Provide the [X, Y] coordinate of the cell's center where the given text is located.  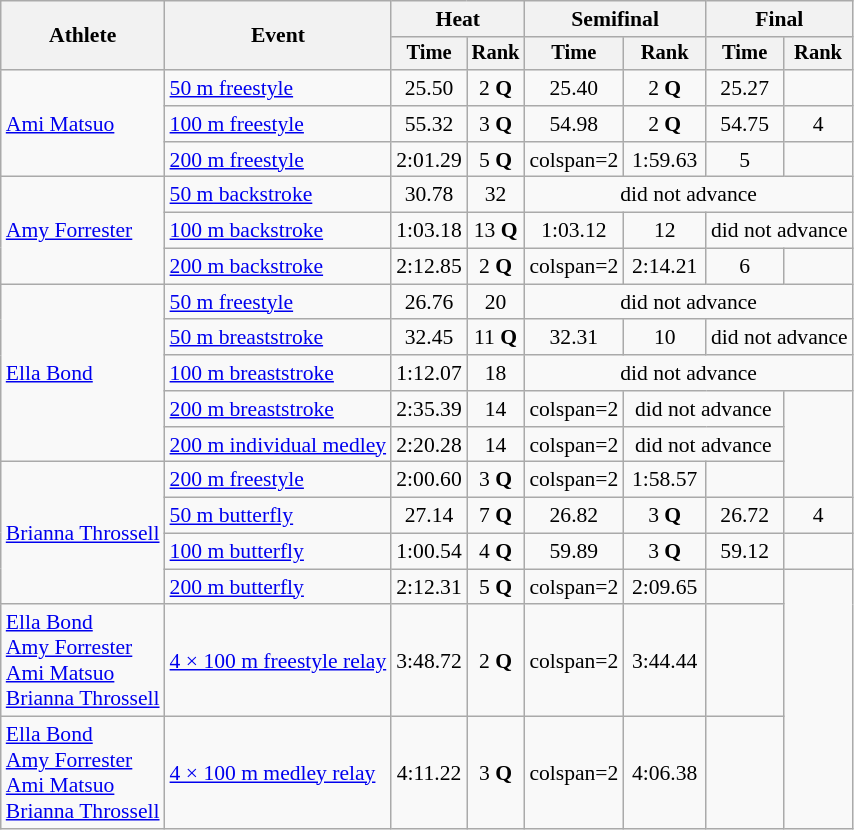
12 [664, 231]
100 m backstroke [278, 231]
4:11.22 [428, 773]
6 [744, 267]
26.76 [428, 302]
3:48.72 [428, 661]
4 Q [496, 552]
50 m butterfly [278, 516]
Event [278, 36]
Semifinal [615, 19]
4 × 100 m medley relay [278, 773]
25.50 [428, 88]
Athlete [83, 36]
200 m individual medley [278, 445]
2:20.28 [428, 445]
32.31 [574, 338]
1:03.12 [574, 231]
54.75 [744, 124]
100 m butterfly [278, 552]
54.98 [574, 124]
2:00.60 [428, 480]
10 [664, 338]
20 [496, 302]
100 m breaststroke [278, 373]
200 m butterfly [278, 587]
26.82 [574, 516]
2:14.21 [664, 267]
32 [496, 195]
50 m breaststroke [278, 338]
11 Q [496, 338]
2:12.85 [428, 267]
Ella Bond [83, 373]
1:59.63 [664, 160]
1:03.18 [428, 231]
25.40 [574, 88]
Brianna Throssell [83, 533]
7 Q [496, 516]
200 m backstroke [278, 267]
Heat [458, 19]
100 m freestyle [278, 124]
4:06.38 [664, 773]
4 × 100 m freestyle relay [278, 661]
3:44.44 [664, 661]
2:35.39 [428, 409]
55.32 [428, 124]
59.89 [574, 552]
1:12.07 [428, 373]
26.72 [744, 516]
27.14 [428, 516]
2:01.29 [428, 160]
25.27 [744, 88]
1:00.54 [428, 552]
1:58.57 [664, 480]
5 [744, 160]
200 m breaststroke [278, 409]
2:12.31 [428, 587]
2:09.65 [664, 587]
50 m backstroke [278, 195]
Final [780, 19]
32.45 [428, 338]
30.78 [428, 195]
Ami Matsuo [83, 124]
13 Q [496, 231]
Amy Forrester [83, 230]
18 [496, 373]
59.12 [744, 552]
